Capture the cell that displays the provided text and extract its (x, y) central coordinate. 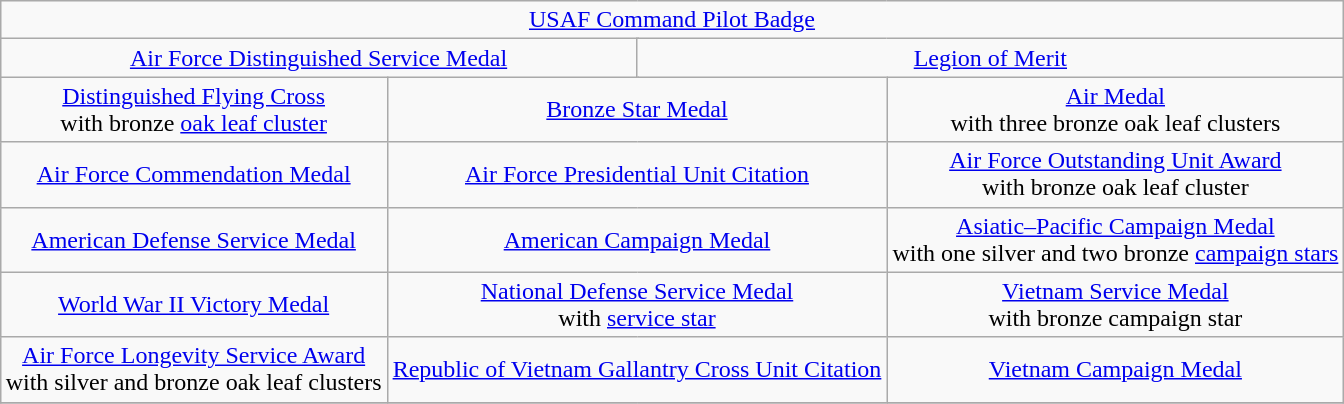
World War II Victory Medal (194, 304)
National Defense Service Medalwith service star (637, 304)
Vietnam Campaign Medal (1116, 370)
Republic of Vietnam Gallantry Cross Unit Citation (637, 370)
USAF Command Pilot Badge (672, 20)
Air Medalwith three bronze oak leaf clusters (1116, 110)
Air Force Outstanding Unit Awardwith bronze oak leaf cluster (1116, 174)
Vietnam Service Medalwith bronze campaign star (1116, 304)
Asiatic–Pacific Campaign Medalwith one silver and two bronze campaign stars (1116, 240)
Air Force Commendation Medal (194, 174)
American Campaign Medal (637, 240)
Air Force Distinguished Service Medal (318, 58)
Bronze Star Medal (637, 110)
Air Force Presidential Unit Citation (637, 174)
Legion of Merit (990, 58)
Distinguished Flying Crosswith bronze oak leaf cluster (194, 110)
Air Force Longevity Service Awardwith silver and bronze oak leaf clusters (194, 370)
American Defense Service Medal (194, 240)
